Find where the given text appears and provide that cell's center as [x, y] coordinate. 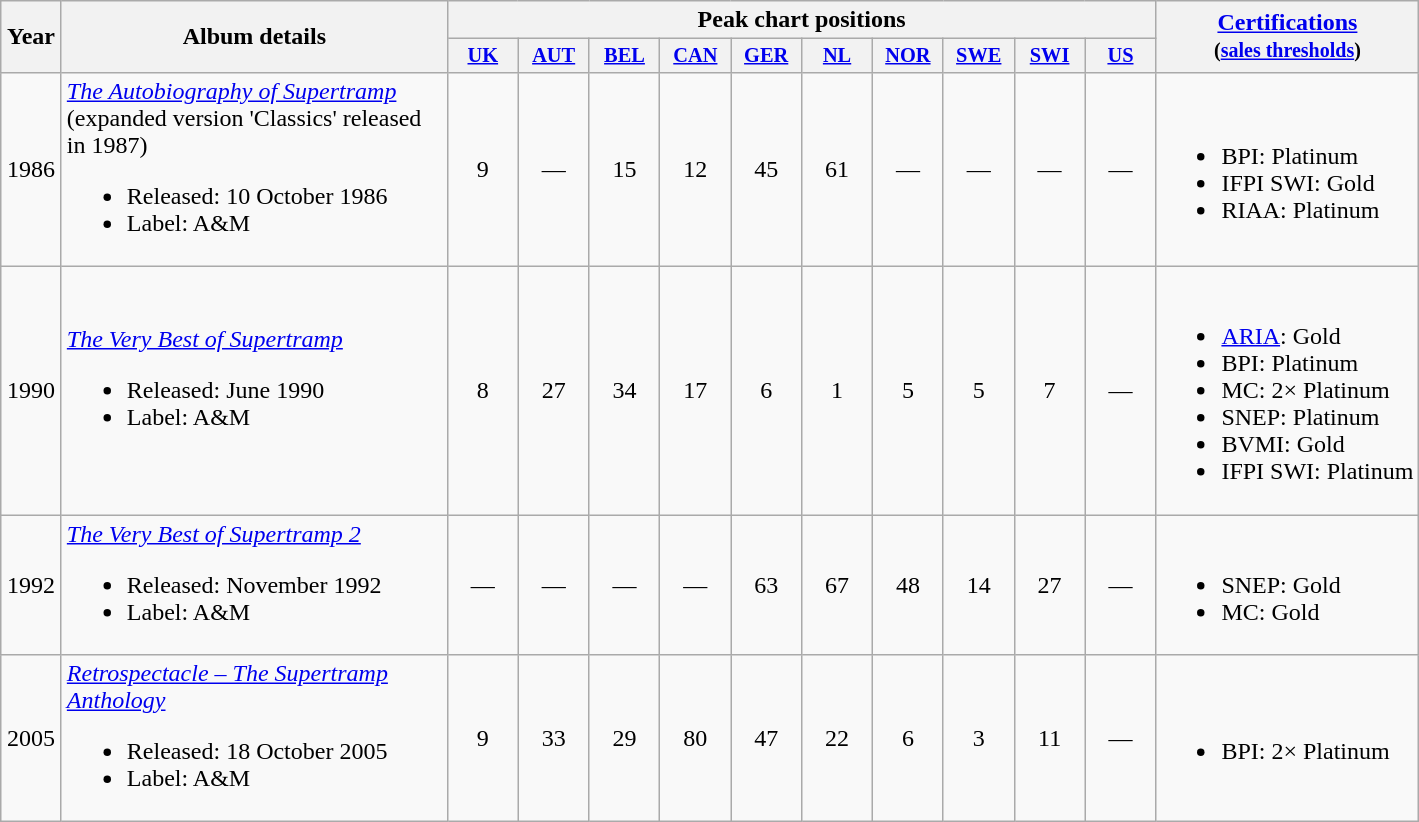
15 [624, 169]
BPI: 2× Platinum [1288, 738]
BEL [624, 56]
14 [978, 585]
11 [1050, 738]
BPI: PlatinumIFPI SWI: GoldRIAA: Platinum [1288, 169]
SNEP: GoldMC: Gold [1288, 585]
Retrospectacle – The Supertramp AnthologyReleased: 18 October 2005Label: A&M [254, 738]
Peak chart positions [802, 20]
The Autobiography of Supertramp (expanded version 'Classics' released in 1987)Released: 10 October 1986Label: A&M [254, 169]
29 [624, 738]
7 [1050, 391]
67 [838, 585]
Album details [254, 37]
12 [696, 169]
GER [766, 56]
Year [32, 37]
8 [482, 391]
22 [838, 738]
61 [838, 169]
1986 [32, 169]
1992 [32, 585]
47 [766, 738]
45 [766, 169]
1 [838, 391]
SWE [978, 56]
2005 [32, 738]
UK [482, 56]
US [1120, 56]
63 [766, 585]
3 [978, 738]
33 [554, 738]
NL [838, 56]
17 [696, 391]
CAN [696, 56]
1990 [32, 391]
34 [624, 391]
The Very Best of Supertramp 2Released: November 1992Label: A&M [254, 585]
The Very Best of SupertrampReleased: June 1990Label: A&M [254, 391]
48 [908, 585]
NOR [908, 56]
ARIA: GoldBPI: PlatinumMC: 2× PlatinumSNEP: PlatinumBVMI: GoldIFPI SWI: Platinum [1288, 391]
Certifications(sales thresholds) [1288, 37]
80 [696, 738]
AUT [554, 56]
SWI [1050, 56]
